Find where the given text appears and provide that cell's center as [x, y] coordinate. 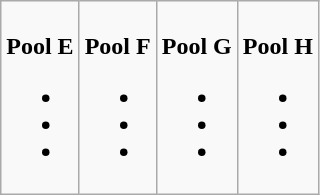
Pool F [118, 98]
Pool H [278, 98]
Pool G [196, 98]
Pool E [40, 98]
